Return the (X, Y) coordinate for the center point of the cell that contains the specified text.  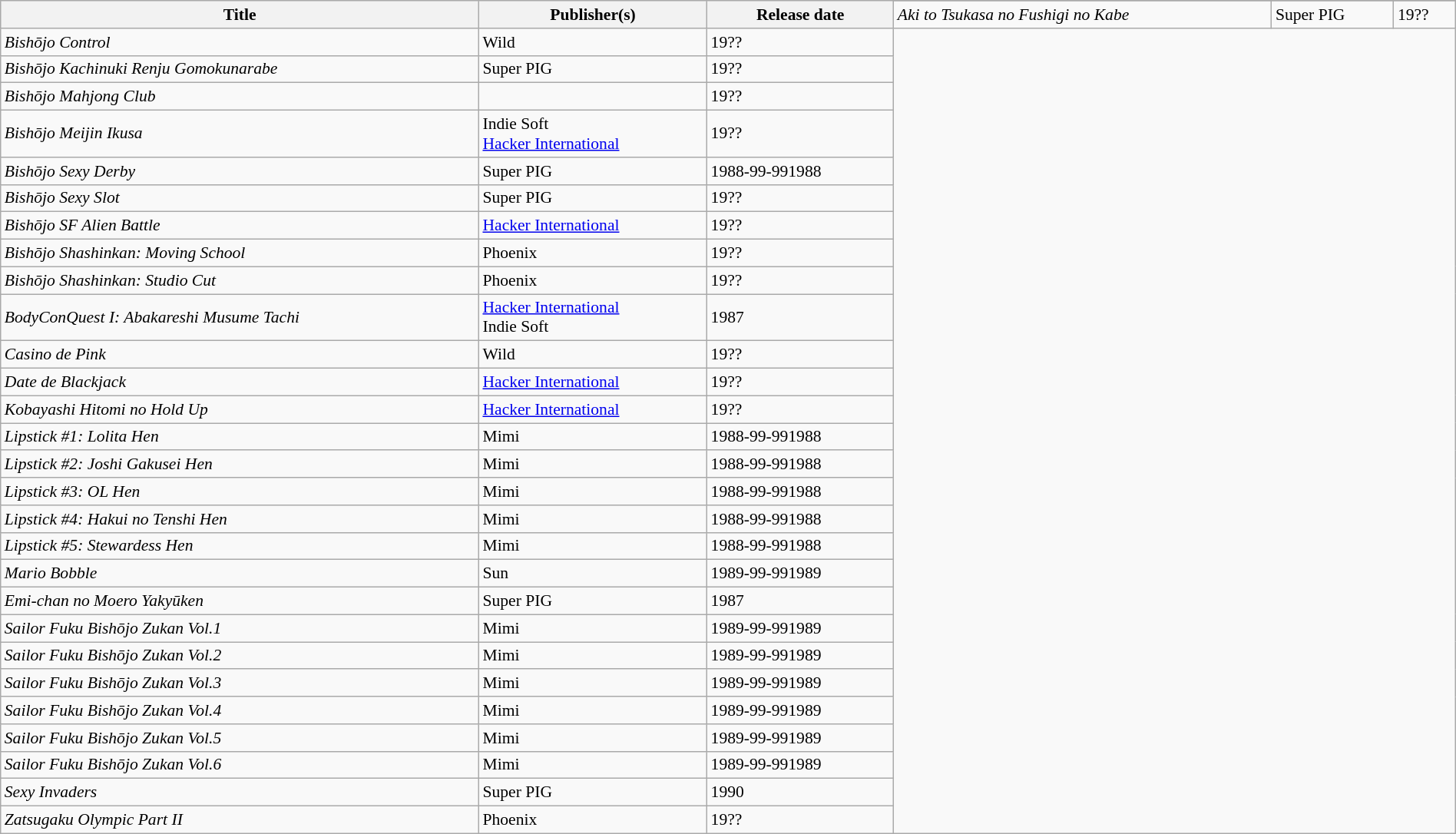
Mario Bobble (240, 574)
BodyConQuest I: Abakareshi Musume Tachi (240, 318)
Aki to Tsukasa no Fushigi no Kabe (1083, 15)
Sailor Fuku Bishōjo Zukan Vol.1 (240, 628)
Lipstick #3: OL Hen (240, 491)
Sun (593, 574)
Bishōjo Sexy Derby (240, 171)
Bishōjo Kachinuki Renju Gomokunarabe (240, 69)
Sailor Fuku Bishōjo Zukan Vol.6 (240, 765)
Title (240, 15)
Hacker International Indie Soft (593, 318)
Bishōjo Sexy Slot (240, 198)
Zatsugaku Olympic Part II (240, 820)
Indie SoftHacker International (593, 134)
Emi-chan no Moero Yakyūken (240, 601)
Bishōjo Meijin Ikusa (240, 134)
Bishōjo Shashinkan: Studio Cut (240, 280)
Publisher(s) (593, 15)
Lipstick #2: Joshi Gakusei Hen (240, 465)
Bishōjo SF Alien Battle (240, 226)
Sailor Fuku Bishōjo Zukan Vol.3 (240, 683)
1990 (800, 793)
Bishōjo Control (240, 42)
Kobayashi Hitomi no Hold Up (240, 409)
Release date (800, 15)
Sailor Fuku Bishōjo Zukan Vol.5 (240, 738)
Lipstick #5: Stewardess Hen (240, 546)
Sailor Fuku Bishōjo Zukan Vol.4 (240, 710)
Lipstick #1: Lolita Hen (240, 437)
Sexy Invaders (240, 793)
Casino de Pink (240, 355)
Date de Blackjack (240, 382)
Bishōjo Mahjong Club (240, 97)
Bishōjo Shashinkan: Moving School (240, 253)
Lipstick #4: Hakui no Tenshi Hen (240, 519)
Sailor Fuku Bishōjo Zukan Vol.2 (240, 656)
